Output the [x, y] coordinate of the center of the cell containing the given text.  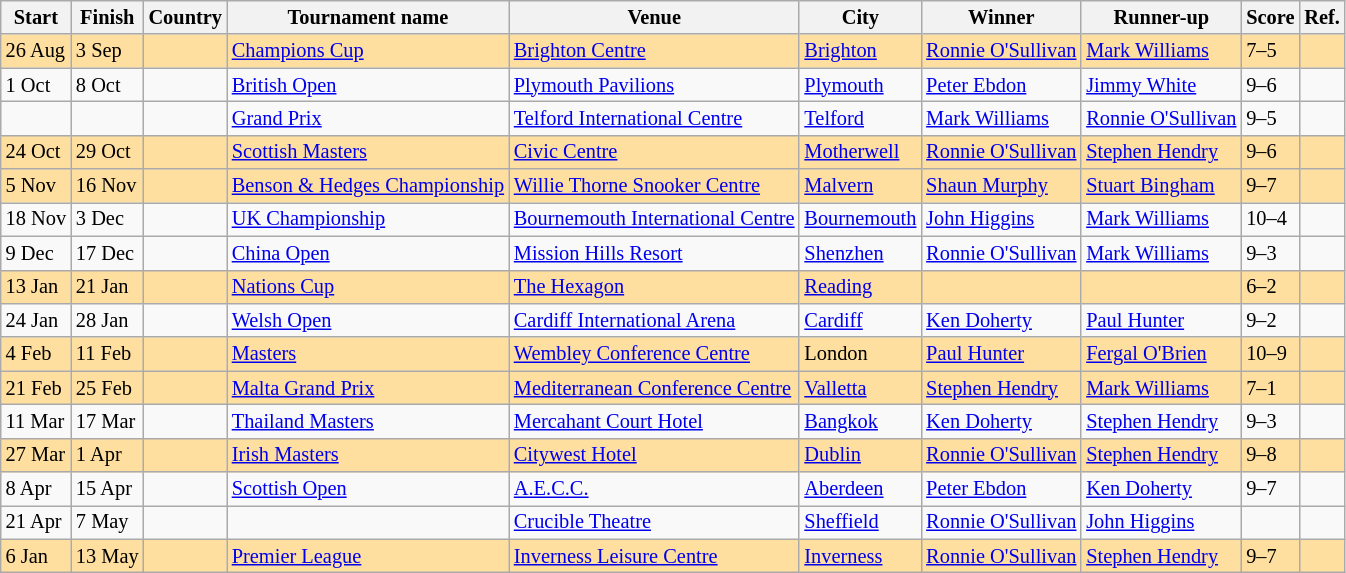
Willie Thorne Snooker Centre [654, 186]
11 Feb [108, 354]
7–1 [1270, 388]
1 Apr [108, 455]
The Hexagon [654, 287]
25 Feb [108, 388]
Shenzhen [860, 253]
Grand Prix [368, 118]
24 Oct [36, 152]
4 Feb [36, 354]
Runner-up [1161, 17]
Aberdeen [860, 489]
Start [36, 17]
British Open [368, 85]
Telford International Centre [654, 118]
9 Dec [36, 253]
Cardiff International Arena [654, 320]
Brighton Centre [654, 51]
UK Championship [368, 219]
Score [1270, 17]
28 Jan [108, 320]
Tournament name [368, 17]
Mediterranean Conference Centre [654, 388]
Thailand Masters [368, 421]
Country [186, 17]
7 May [108, 522]
Winner [1001, 17]
Champions Cup [368, 51]
Civic Centre [654, 152]
6 Jan [36, 556]
Bournemouth [860, 219]
1 Oct [36, 85]
Mercahant Court Hotel [654, 421]
Inverness [860, 556]
Irish Masters [368, 455]
13 Jan [36, 287]
Shaun Murphy [1001, 186]
Cardiff [860, 320]
Brighton [860, 51]
Bangkok [860, 421]
Mission Hills Resort [654, 253]
18 Nov [36, 219]
Wembley Conference Centre [654, 354]
17 Dec [108, 253]
Malta Grand Prix [368, 388]
8 Oct [108, 85]
3 Sep [108, 51]
Bournemouth International Centre [654, 219]
9–8 [1270, 455]
Benson & Hedges Championship [368, 186]
Inverness Leisure Centre [654, 556]
China Open [368, 253]
6–2 [1270, 287]
Motherwell [860, 152]
Dublin [860, 455]
Citywest Hotel [654, 455]
Fergal O'Brien [1161, 354]
Valletta [860, 388]
Sheffield [860, 522]
Scottish Open [368, 489]
Ref. [1322, 17]
17 Mar [108, 421]
21 Apr [36, 522]
Welsh Open [368, 320]
Malvern [860, 186]
9–5 [1270, 118]
24 Jan [36, 320]
7–5 [1270, 51]
London [860, 354]
Reading [860, 287]
26 Aug [36, 51]
Crucible Theatre [654, 522]
21 Jan [108, 287]
Plymouth [860, 85]
3 Dec [108, 219]
Stuart Bingham [1161, 186]
10–4 [1270, 219]
13 May [108, 556]
Venue [654, 17]
10–9 [1270, 354]
29 Oct [108, 152]
Jimmy White [1161, 85]
Premier League [368, 556]
15 Apr [108, 489]
Telford [860, 118]
Nations Cup [368, 287]
27 Mar [36, 455]
8 Apr [36, 489]
Scottish Masters [368, 152]
City [860, 17]
5 Nov [36, 186]
11 Mar [36, 421]
A.E.C.C. [654, 489]
Masters [368, 354]
9–2 [1270, 320]
Plymouth Pavilions [654, 85]
21 Feb [36, 388]
16 Nov [108, 186]
Finish [108, 17]
